Scan for the cell matching the given text and deliver its [X, Y] coordinate at center. 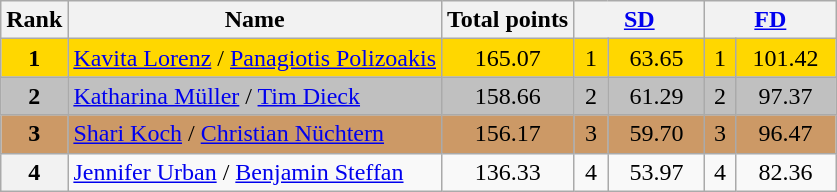
Shari Koch / Christian Nüchtern [255, 134]
82.36 [786, 172]
Name [255, 20]
SD [640, 20]
Total points [508, 20]
59.70 [656, 134]
Kavita Lorenz / Panagiotis Polizoakis [255, 58]
FD [770, 20]
53.97 [656, 172]
165.07 [508, 58]
63.65 [656, 58]
101.42 [786, 58]
61.29 [656, 96]
158.66 [508, 96]
Katharina Müller / Tim Dieck [255, 96]
97.37 [786, 96]
156.17 [508, 134]
136.33 [508, 172]
96.47 [786, 134]
Rank [34, 20]
Jennifer Urban / Benjamin Steffan [255, 172]
